Scan for the cell matching the given text and deliver its [x, y] coordinate at center. 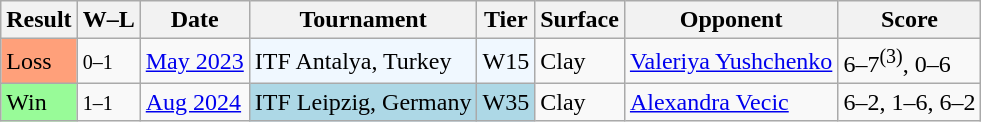
Win [39, 102]
Result [39, 20]
Opponent [730, 20]
W–L [108, 20]
Valeriya Yushchenko [730, 62]
Tournament [363, 20]
Alexandra Vecic [730, 102]
Loss [39, 62]
Aug 2024 [194, 102]
W35 [506, 102]
May 2023 [194, 62]
Surface [580, 20]
Score [910, 20]
Tier [506, 20]
1–1 [108, 102]
ITF Leipzig, Germany [363, 102]
6–2, 1–6, 6–2 [910, 102]
6–7(3), 0–6 [910, 62]
ITF Antalya, Turkey [363, 62]
Date [194, 20]
W15 [506, 62]
0–1 [108, 62]
